For the text-containing cell, return its midpoint in [X, Y] coordinate format. 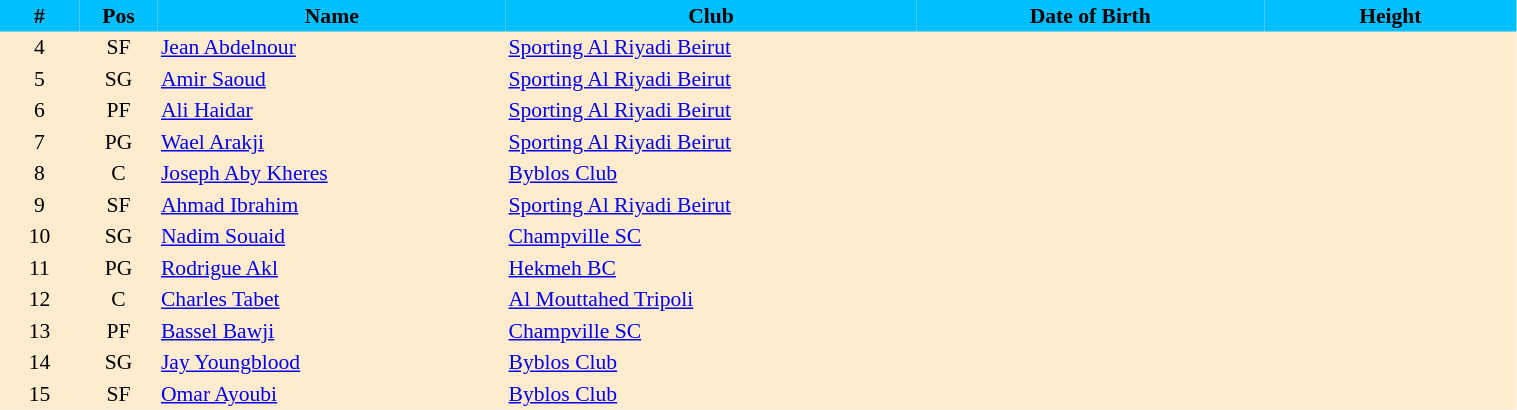
12 [40, 300]
14 [40, 362]
8 [40, 174]
Club [712, 16]
Jay Youngblood [332, 362]
9 [40, 205]
11 [40, 268]
Wael Arakji [332, 142]
4 [40, 48]
5 [40, 79]
Rodrigue Akl [332, 268]
Ahmad Ibrahim [332, 205]
13 [40, 331]
Hekmeh BC [712, 268]
Height [1390, 16]
Pos [118, 16]
Al Mouttahed Tripoli [712, 300]
Amir Saoud [332, 79]
Omar Ayoubi [332, 394]
7 [40, 142]
Charles Tabet [332, 300]
# [40, 16]
Ali Haidar [332, 110]
Jean Abdelnour [332, 48]
Name [332, 16]
Joseph Aby Kheres [332, 174]
10 [40, 236]
Date of Birth [1090, 16]
Bassel Bawji [332, 331]
Nadim Souaid [332, 236]
6 [40, 110]
15 [40, 394]
